Search for the cell housing the specified text and yield its (x, y) center coordinate. 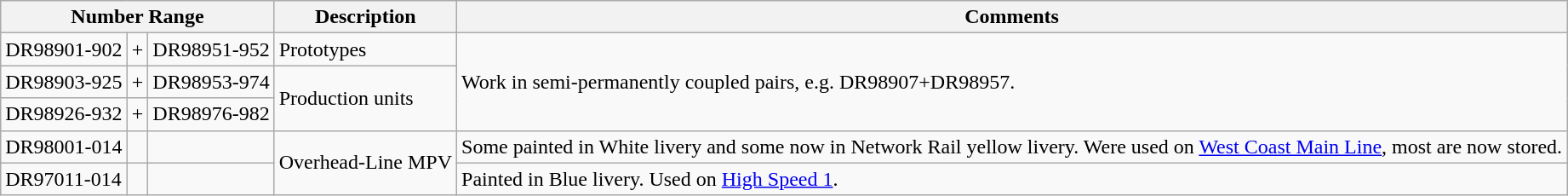
DR98001-014 (64, 147)
Work in semi-permanently coupled pairs, e.g. DR98907+DR98957. (1012, 82)
DR98926-932 (64, 114)
DR98903-925 (64, 82)
Description (365, 17)
DR98951-952 (211, 49)
DR98901-902 (64, 49)
Prototypes (365, 49)
Painted in Blue livery. Used on High Speed 1. (1012, 179)
Production units (365, 98)
Comments (1012, 17)
DR97011-014 (64, 179)
Number Range (138, 17)
Some painted in White livery and some now in Network Rail yellow livery. Were used on West Coast Main Line, most are now stored. (1012, 147)
DR98976-982 (211, 114)
Overhead-Line MPV (365, 163)
DR98953-974 (211, 82)
